Return [X, Y] of the center of cell containing provided text 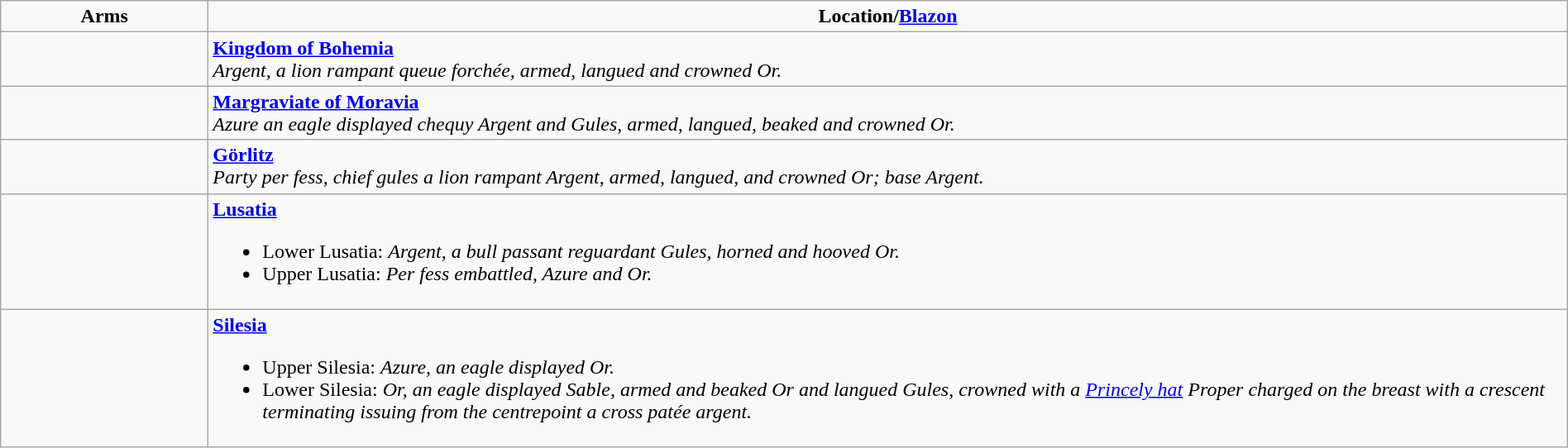
GörlitzParty per fess, chief gules a lion rampant Argent, armed, langued, and crowned Or; base Argent. [888, 167]
Location/Blazon [888, 17]
Arms [104, 17]
Margraviate of MoraviaAzure an eagle displayed chequy Argent and Gules, armed, langued, beaked and crowned Or. [888, 112]
LusatiaLower Lusatia: Argent, a bull passant reguardant Gules, horned and hooved Or.Upper Lusatia: Per fess embattled, Azure and Or. [888, 251]
Kingdom of BohemiaArgent, a lion rampant queue forchée, armed, langued and crowned Or. [888, 60]
